From the cell containing the given text, extract its center point as (X, Y) coordinate. 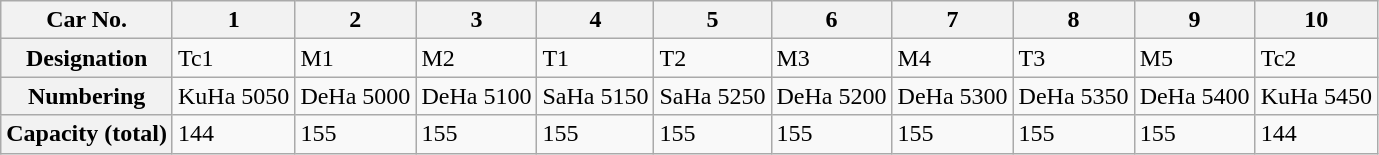
SaHa 5250 (712, 96)
7 (952, 20)
T2 (712, 58)
KuHa 5450 (1316, 96)
9 (1194, 20)
DeHa 5300 (952, 96)
Tc1 (233, 58)
Car No. (87, 20)
3 (476, 20)
DeHa 5000 (356, 96)
4 (596, 20)
M5 (1194, 58)
DeHa 5100 (476, 96)
KuHa 5050 (233, 96)
Capacity (total) (87, 134)
6 (832, 20)
M3 (832, 58)
SaHa 5150 (596, 96)
5 (712, 20)
DeHa 5400 (1194, 96)
DeHa 5350 (1074, 96)
M4 (952, 58)
2 (356, 20)
M1 (356, 58)
Numbering (87, 96)
T1 (596, 58)
10 (1316, 20)
8 (1074, 20)
1 (233, 20)
Designation (87, 58)
DeHa 5200 (832, 96)
T3 (1074, 58)
M2 (476, 58)
Tc2 (1316, 58)
